Determine the (X, Y) coordinate at the center of the cell enclosing the given text.  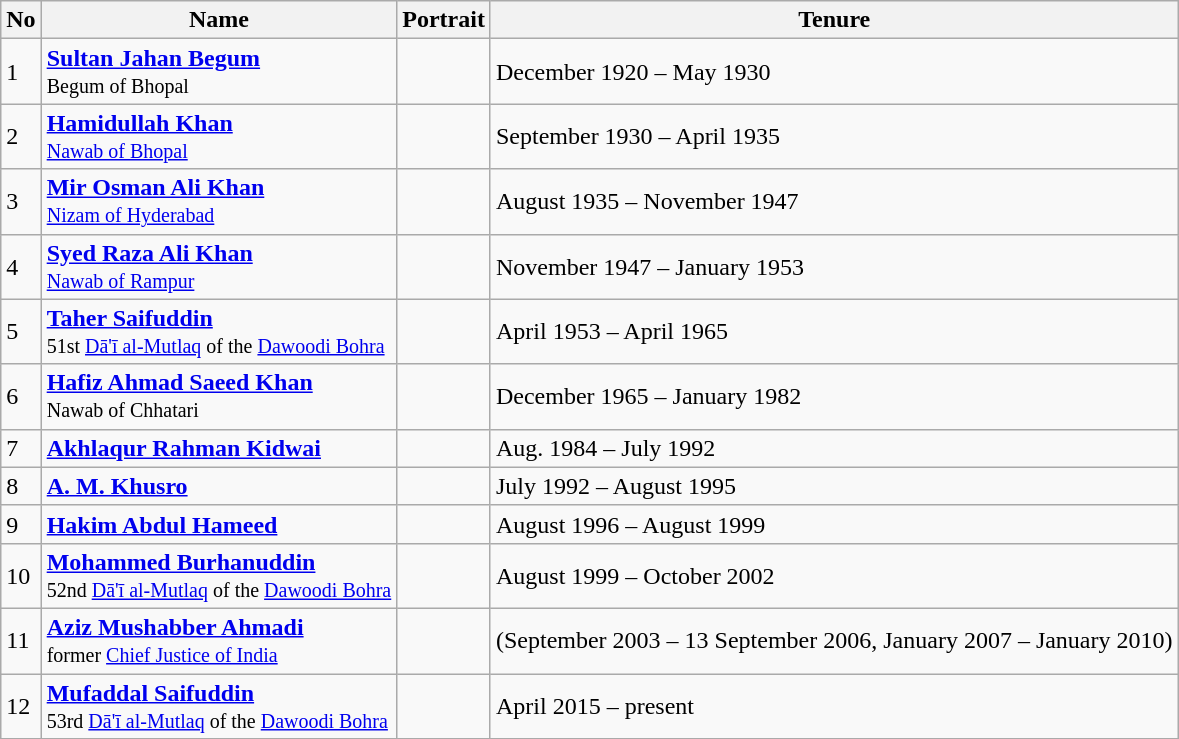
August 1999 – October 2002 (834, 576)
10 (21, 576)
1 (21, 72)
Hakim Abdul Hameed (219, 524)
December 1920 – May 1930 (834, 72)
August 1935 – November 1947 (834, 202)
Hamidullah KhanNawab of Bhopal (219, 136)
Taher Saifuddin 51st Dā'ī al-Mutlaq of the Dawoodi Bohra (219, 332)
9 (21, 524)
Hafiz Ahmad Saeed KhanNawab of Chhatari (219, 396)
8 (21, 486)
Name (219, 20)
Mir Osman Ali KhanNizam of Hyderabad (219, 202)
September 1930 – April 1935 (834, 136)
Aziz Mushabber Ahmadi former Chief Justice of India (219, 640)
7 (21, 448)
A. M. Khusro (219, 486)
3 (21, 202)
Mohammed Burhanuddin 52nd Dā'ī al-Mutlaq of the Dawoodi Bohra (219, 576)
July 1992 – August 1995 (834, 486)
4 (21, 266)
November 1947 – January 1953 (834, 266)
(September 2003 – 13 September 2006, January 2007 – January 2010) (834, 640)
Sultan Jahan BegumBegum of Bhopal (219, 72)
12 (21, 706)
Tenure (834, 20)
Syed Raza Ali Khan Nawab of Rampur (219, 266)
No (21, 20)
April 1953 – April 1965 (834, 332)
Mufaddal Saifuddin 53rd Dā'ī al-Mutlaq of the Dawoodi Bohra (219, 706)
August 1996 – August 1999 (834, 524)
11 (21, 640)
April 2015 – present (834, 706)
5 (21, 332)
Portrait (444, 20)
2 (21, 136)
Aug. 1984 – July 1992 (834, 448)
6 (21, 396)
December 1965 – January 1982 (834, 396)
Akhlaqur Rahman Kidwai (219, 448)
